Find where the given text appears and provide that cell's center as (x, y) coordinate. 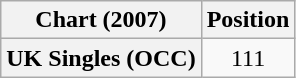
Position (248, 20)
Chart (2007) (101, 20)
111 (248, 58)
UK Singles (OCC) (101, 58)
